Return the (x, y) coordinate for the center point of the cell that contains the specified text.  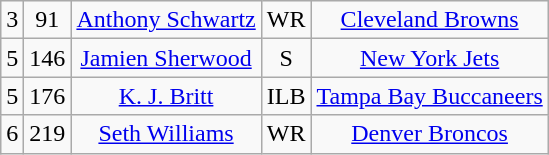
New York Jets (430, 58)
S (286, 58)
Tampa Bay Buccaneers (430, 96)
Cleveland Browns (430, 20)
Seth Williams (166, 134)
Anthony Schwartz (166, 20)
6 (12, 134)
K. J. Britt (166, 96)
219 (48, 134)
Jamien Sherwood (166, 58)
91 (48, 20)
146 (48, 58)
176 (48, 96)
Denver Broncos (430, 134)
3 (12, 20)
ILB (286, 96)
